From the cell containing the given text, extract its center point as [X, Y] coordinate. 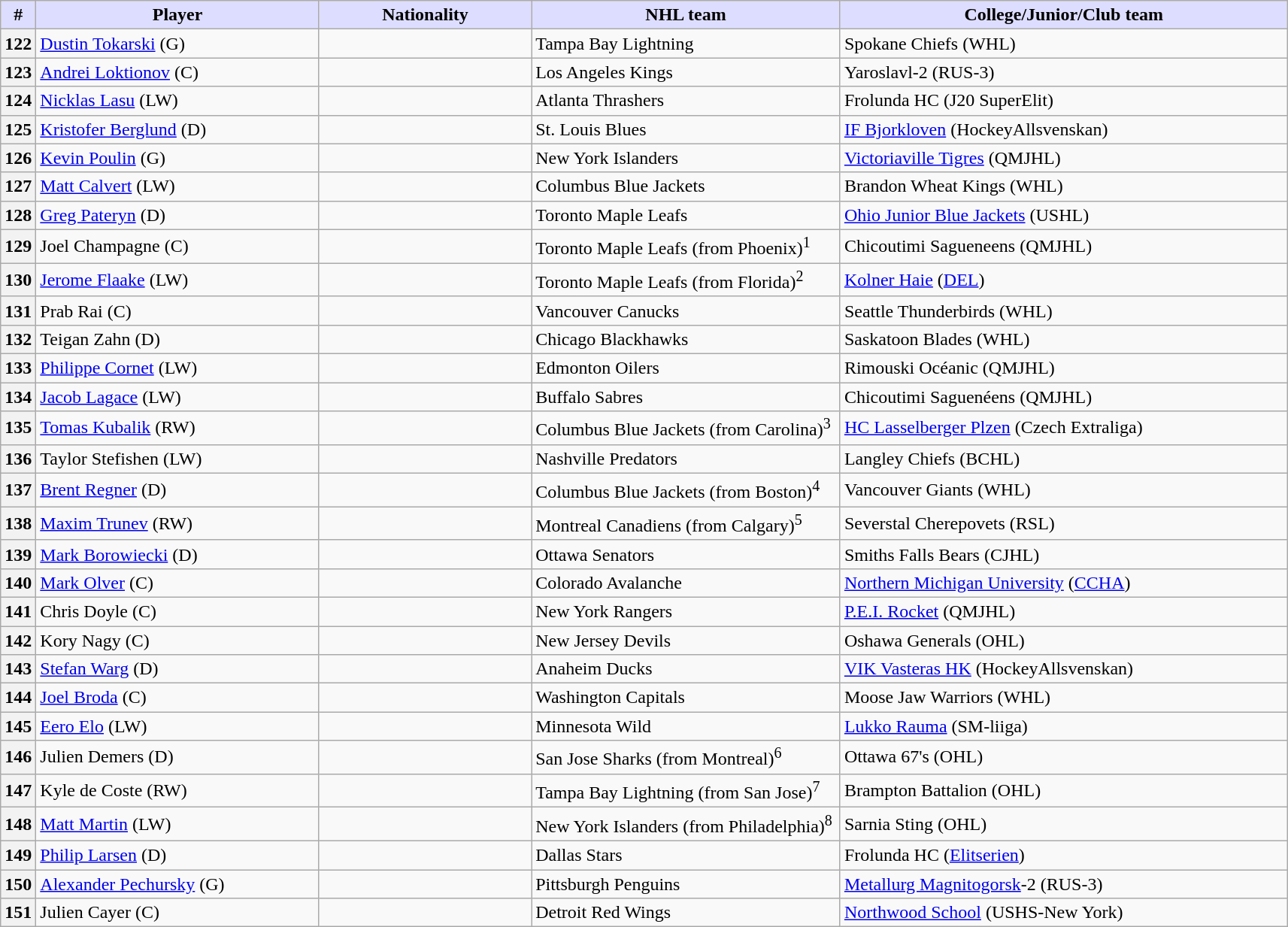
136 [18, 459]
Tampa Bay Lightning [686, 44]
VIK Vasteras HK (HockeyAllsvenskan) [1063, 669]
Langley Chiefs (BCHL) [1063, 459]
Columbus Blue Jackets (from Carolina)3 [686, 429]
Toronto Maple Leafs (from Phoenix)1 [686, 247]
Jacob Lagace (LW) [177, 397]
127 [18, 186]
Frolunda HC (Elitserien) [1063, 855]
Northern Michigan University (CCHA) [1063, 583]
Brampton Battalion (OHL) [1063, 791]
New Jersey Devils [686, 641]
Colorado Avalanche [686, 583]
Frolunda HC (J20 SuperElit) [1063, 101]
Jerome Flaake (LW) [177, 280]
Ottawa 67's (OHL) [1063, 758]
Stefan Warg (D) [177, 669]
Alexander Pechursky (G) [177, 883]
143 [18, 669]
Saskatoon Blades (WHL) [1063, 339]
Yaroslavl-2 (RUS-3) [1063, 72]
Taylor Stefishen (LW) [177, 459]
NHL team [686, 15]
Brandon Wheat Kings (WHL) [1063, 186]
Joel Broda (C) [177, 698]
Washington Capitals [686, 698]
Nashville Predators [686, 459]
Toronto Maple Leafs [686, 215]
Buffalo Sabres [686, 397]
135 [18, 429]
Anaheim Ducks [686, 669]
148 [18, 824]
New York Rangers [686, 611]
Julien Demers (D) [177, 758]
Philip Larsen (D) [177, 855]
122 [18, 44]
145 [18, 726]
Toronto Maple Leafs (from Florida)2 [686, 280]
Greg Pateryn (D) [177, 215]
149 [18, 855]
Severstal Cherepovets (RSL) [1063, 523]
Maxim Trunev (RW) [177, 523]
125 [18, 129]
139 [18, 554]
Dustin Tokarski (G) [177, 44]
138 [18, 523]
Nationality [425, 15]
Kevin Poulin (G) [177, 158]
Player [177, 15]
Philippe Cornet (LW) [177, 368]
HC Lasselberger Plzen (Czech Extraliga) [1063, 429]
Matt Calvert (LW) [177, 186]
Kolner Haie (DEL) [1063, 280]
P.E.I. Rocket (QMJHL) [1063, 611]
Columbus Blue Jackets [686, 186]
Mark Borowiecki (D) [177, 554]
Nicklas Lasu (LW) [177, 101]
# [18, 15]
Tomas Kubalik (RW) [177, 429]
123 [18, 72]
Vancouver Giants (WHL) [1063, 490]
Chris Doyle (C) [177, 611]
Julien Cayer (C) [177, 913]
Montreal Canadiens (from Calgary)5 [686, 523]
132 [18, 339]
142 [18, 641]
Pittsburgh Penguins [686, 883]
147 [18, 791]
St. Louis Blues [686, 129]
150 [18, 883]
Ottawa Senators [686, 554]
124 [18, 101]
Tampa Bay Lightning (from San Jose)7 [686, 791]
133 [18, 368]
New York Islanders [686, 158]
Metallurg Magnitogorsk-2 (RUS-3) [1063, 883]
Chicago Blackhawks [686, 339]
Prab Rai (C) [177, 311]
Moose Jaw Warriors (WHL) [1063, 698]
San Jose Sharks (from Montreal)6 [686, 758]
129 [18, 247]
Edmonton Oilers [686, 368]
Atlanta Thrashers [686, 101]
128 [18, 215]
Northwood School (USHS-New York) [1063, 913]
Kristofer Berglund (D) [177, 129]
IF Bjorkloven (HockeyAllsvenskan) [1063, 129]
Los Angeles Kings [686, 72]
Vancouver Canucks [686, 311]
126 [18, 158]
Columbus Blue Jackets (from Boston)4 [686, 490]
137 [18, 490]
130 [18, 280]
Detroit Red Wings [686, 913]
Andrei Loktionov (C) [177, 72]
131 [18, 311]
Lukko Rauma (SM-liiga) [1063, 726]
Brent Regner (D) [177, 490]
140 [18, 583]
Kory Nagy (C) [177, 641]
134 [18, 397]
Teigan Zahn (D) [177, 339]
144 [18, 698]
Rimouski Océanic (QMJHL) [1063, 368]
151 [18, 913]
Kyle de Coste (RW) [177, 791]
141 [18, 611]
Chicoutimi Saguenéens (QMJHL) [1063, 397]
Seattle Thunderbirds (WHL) [1063, 311]
Minnesota Wild [686, 726]
New York Islanders (from Philadelphia)8 [686, 824]
Oshawa Generals (OHL) [1063, 641]
Chicoutimi Sagueneens (QMJHL) [1063, 247]
Spokane Chiefs (WHL) [1063, 44]
Mark Olver (C) [177, 583]
Ohio Junior Blue Jackets (USHL) [1063, 215]
Sarnia Sting (OHL) [1063, 824]
Dallas Stars [686, 855]
Eero Elo (LW) [177, 726]
Matt Martin (LW) [177, 824]
Joel Champagne (C) [177, 247]
Victoriaville Tigres (QMJHL) [1063, 158]
College/Junior/Club team [1063, 15]
146 [18, 758]
Smiths Falls Bears (CJHL) [1063, 554]
